Capture the cell that displays the provided text and extract its (X, Y) central coordinate. 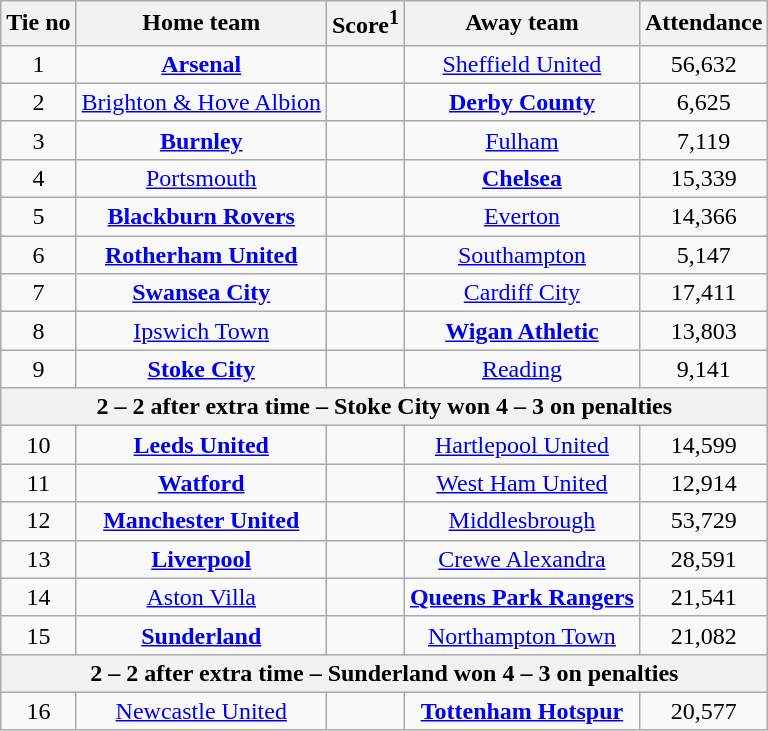
21,082 (703, 635)
15 (38, 635)
2 (38, 102)
16 (38, 711)
53,729 (703, 521)
9 (38, 369)
13 (38, 559)
Watford (201, 483)
6 (38, 255)
14 (38, 597)
12,914 (703, 483)
1 (38, 64)
Attendance (703, 24)
7 (38, 293)
Middlesbrough (522, 521)
Fulham (522, 140)
5 (38, 217)
Tie no (38, 24)
10 (38, 445)
21,541 (703, 597)
28,591 (703, 559)
Swansea City (201, 293)
Home team (201, 24)
11 (38, 483)
6,625 (703, 102)
2 – 2 after extra time – Sunderland won 4 – 3 on penalties (384, 673)
Tottenham Hotspur (522, 711)
5,147 (703, 255)
Portsmouth (201, 178)
Cardiff City (522, 293)
Score1 (365, 24)
Liverpool (201, 559)
7,119 (703, 140)
8 (38, 331)
Ipswich Town (201, 331)
Hartlepool United (522, 445)
Southampton (522, 255)
13,803 (703, 331)
Brighton & Hove Albion (201, 102)
Sheffield United (522, 64)
Chelsea (522, 178)
3 (38, 140)
14,366 (703, 217)
West Ham United (522, 483)
Sunderland (201, 635)
Reading (522, 369)
15,339 (703, 178)
Everton (522, 217)
56,632 (703, 64)
Aston Villa (201, 597)
Wigan Athletic (522, 331)
12 (38, 521)
Stoke City (201, 369)
Manchester United (201, 521)
Rotherham United (201, 255)
Burnley (201, 140)
Blackburn Rovers (201, 217)
Northampton Town (522, 635)
Crewe Alexandra (522, 559)
17,411 (703, 293)
4 (38, 178)
2 – 2 after extra time – Stoke City won 4 – 3 on penalties (384, 407)
14,599 (703, 445)
20,577 (703, 711)
Away team (522, 24)
Arsenal (201, 64)
Newcastle United (201, 711)
Derby County (522, 102)
Queens Park Rangers (522, 597)
Leeds United (201, 445)
9,141 (703, 369)
